Determine the [x, y] coordinate at the center of the cell enclosing the given text.  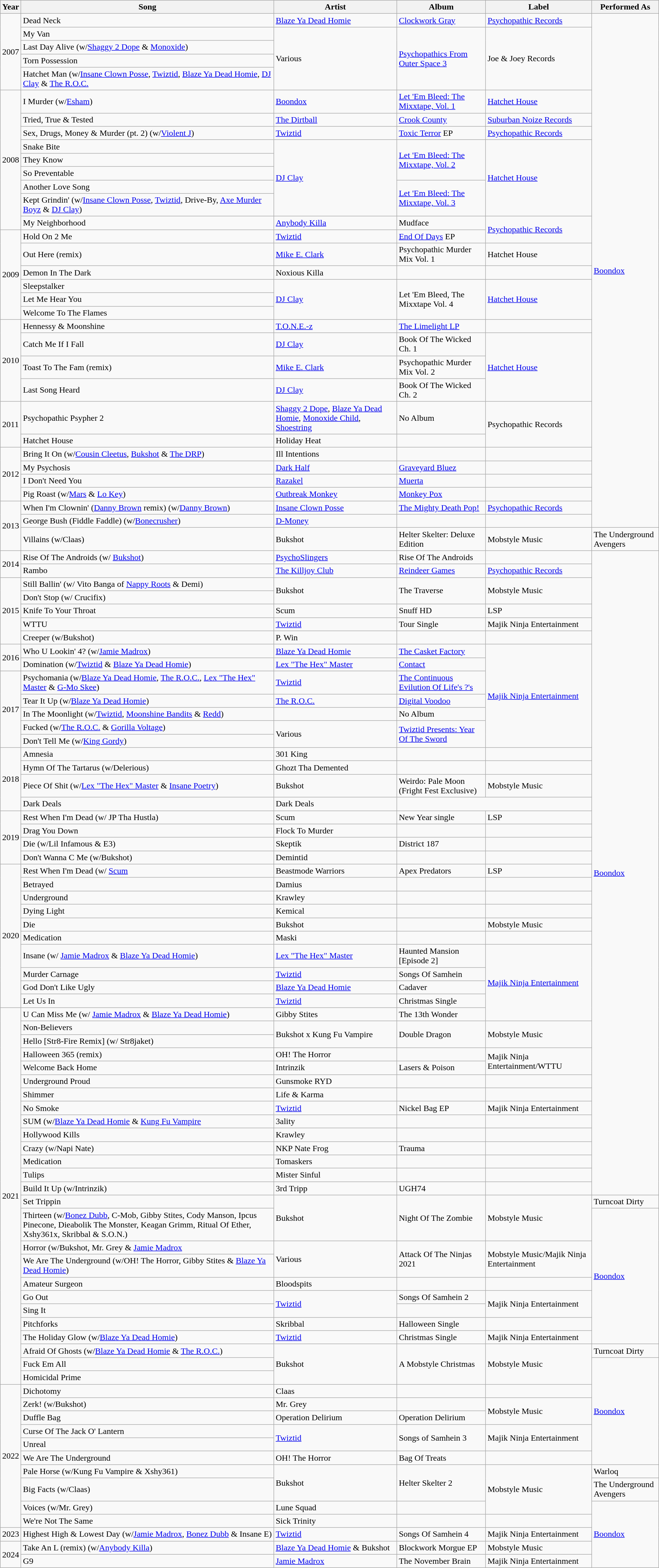
Digital Voodoo [441, 700]
My Neighborhood [148, 223]
Bloodspits [335, 1284]
Non-Believers [148, 1028]
PsychoSlingers [335, 557]
The Traverse [441, 591]
Hymn Of The Tartarus (w/Delerious) [148, 768]
Gibby Stites [335, 1014]
Lune Squad [335, 1507]
U Can Miss Me (w/ Jamie Madrox & Blaze Ya Dead Homie) [148, 1014]
Domination (w/Twiztid & Blaze Ya Dead Homie) [148, 664]
They Know [148, 160]
Pig Roast (w/Mars & Lo Key) [148, 494]
Knife To Your Throat [148, 611]
Amnesia [148, 754]
Don't Wanna C Me (w/Bukshot) [148, 857]
Lasers & Poison [441, 1068]
Bag Of Treats [441, 1458]
Psychopathics From Outer Space 3 [441, 58]
P. Win [335, 637]
Reindeer Games [441, 571]
Homicidal Prime [148, 1377]
2011 [11, 424]
Tried, True & Tested [148, 120]
Rambo [148, 571]
Die [148, 924]
Album [441, 7]
Tulips [148, 1175]
301 King [335, 754]
The Dirtball [335, 120]
Murder Carnage [148, 974]
Demon In The Dark [148, 273]
Clockwork Gray [441, 20]
SUM (w/Blaze Ya Dead Homie & Kung Fu Vampire [148, 1121]
Voices (w/Mr. Grey) [148, 1507]
Last Day Alive (w/Shaggy 2 Dope & Monoxide) [148, 47]
2023 [11, 1534]
Skribbal [335, 1324]
Artist [335, 7]
Set Trippin [148, 1202]
Songs of Samhein 3 [441, 1438]
3ality [335, 1121]
Bring It On (w/Cousin Cleetus, Bukshot & The DRP) [148, 454]
Psychopathic Murder Mix Vol. 1 [441, 255]
2021 [11, 1196]
2018 [11, 779]
Let 'Em Bleed: The Mixxtape, Vol. 3 [441, 198]
Another Love Song [148, 187]
Villains (w/Claas) [148, 539]
2014 [11, 564]
Flock To Murder [335, 831]
Holiday Heat [335, 440]
Hollywood Kills [148, 1135]
2016 [11, 658]
2013 [11, 526]
Psychopathic Murder Mix Vol. 2 [441, 367]
Toast To The Fam (remix) [148, 367]
Curse Of The Jack O' Lantern [148, 1431]
Demintid [335, 857]
Tour Single [441, 624]
Horror (w/Bukshot, Mr. Grey & Jamie Madrox [148, 1248]
District 187 [441, 844]
Shaggy 2 Dope, Blaze Ya Dead Homie, Monoxide Child, Shoestring [335, 418]
Psychopathic Psypher 2 [148, 418]
Big Facts (w/Claas) [148, 1490]
Book Of The Wicked Ch. 1 [441, 344]
Jamie Madrox [335, 1561]
Insane Clown Posse [335, 508]
Damius [335, 884]
Haunted Mansion [Episode 2] [441, 956]
A Mobstyle Christmas [441, 1364]
Ill Intentions [335, 454]
Pale Horse (w/Kung Fu Vampire & Xshy361) [148, 1471]
2010 [11, 360]
Muerta [441, 481]
D-Money [335, 521]
No Smoke [148, 1108]
NKP Nate Frog [335, 1148]
2008 [11, 160]
My Van [148, 34]
G9 [148, 1561]
Book Of The Wicked Ch. 2 [441, 390]
I Don't Need You [148, 481]
Song [148, 7]
Twiztid Presents: Year Of The Sword [441, 734]
Go Out [148, 1297]
Gunsmoke RYD [335, 1081]
Zerk! (w/Bukshot) [148, 1404]
Underground Proud [148, 1081]
Underground [148, 897]
Who U Lookin' 4? (w/Jamie Madrox) [148, 651]
Piece Of Shit (w/Lex "The Hex" Master & Insane Poetry) [148, 786]
Welcome To The Flames [148, 313]
Apex Predators [441, 871]
2024 [11, 1554]
Let Us In [148, 1001]
Drag You Down [148, 831]
Suburban Noize Records [539, 120]
The November Brain [441, 1561]
Attack Of The Ninjas 2021 [441, 1259]
Hold On 2 Me [148, 236]
Don't Stop (w/ Crucifix) [148, 597]
Fucked (w/The R.O.C. & Gorilla Voltage) [148, 728]
2019 [11, 837]
2012 [11, 474]
Halloween Single [441, 1324]
2022 [11, 1456]
Kept Grindin' (w/Insane Clown Posse, Twiztid, Drive-By, Axe Murder Boyz & DJ Clay) [148, 205]
Insane (w/ Jamie Madrox & Blaze Ya Dead Homie) [148, 956]
Sleepstalker [148, 286]
Rest When I'm Dead (w/ JP Tha Hustla) [148, 817]
New Year single [441, 817]
Claas [335, 1391]
Let 'Em Bleed: The Mixxtape, Vol. 1 [441, 101]
Blockwork Morgue EP [441, 1548]
Helter Skelter 2 [441, 1483]
Ghozt Tha Demented [335, 768]
Sing It [148, 1310]
Take An L (remix) (w/Anybody Killa) [148, 1548]
Anybody Killa [335, 223]
Unreal [148, 1445]
Dark Half [335, 468]
Last Song Heard [148, 390]
Dead Neck [148, 20]
Let 'Em Bleed, The Mixxtape Vol. 4 [441, 299]
Catch Me If I Fall [148, 344]
Sex, Drugs, Money & Murder (pt. 2) (w/Violent J) [148, 133]
Psychomania (w/Blaze Ya Dead Homie, The R.O.C., Lex "The Hex" Master & G-Mo Skee) [148, 683]
Performed As [625, 7]
God Don't Like Ugly [148, 988]
Cadaver [441, 988]
The Mighty Death Pop! [441, 508]
Mister Sinful [335, 1175]
Snuff HD [441, 611]
Tomaskers [335, 1162]
The R.O.C. [335, 700]
Dichotomy [148, 1391]
Nickel Bag EP [441, 1108]
Mudface [441, 223]
Build It Up (w/Intrinzik) [148, 1188]
Toxic Terror EP [441, 133]
Rest When I'm Dead (w/ Scum [148, 871]
Out Here (remix) [148, 255]
Songs Of Samhein 2 [441, 1297]
Let 'Em Bleed: The Mixxtape, Vol. 2 [441, 160]
Hennessy & Moonshine [148, 326]
Die (w/Lil Infamous & E3) [148, 844]
Songs Of Samhein [441, 974]
Fuck Em All [148, 1364]
Bukshot x Kung Fu Vampire [335, 1034]
We're Not The Same [148, 1521]
My Psychosis [148, 468]
Outbreak Monkey [335, 494]
Rise Of The Androids (w/ Bukshot) [148, 557]
Life & Karma [335, 1094]
George Bush (Fiddle Faddle) (w/Bonecrusher) [148, 521]
Mobstyle Music/Majik Ninja Entertainment [539, 1259]
Songs Of Samhein 4 [441, 1534]
Label [539, 7]
Don't Tell Me (w/King Gordy) [148, 741]
The 13th Wonder [441, 1014]
The Casket Factory [441, 651]
Halloween 365 (remix) [148, 1054]
Crazy (w/Napi Nate) [148, 1148]
Sick Trinity [335, 1521]
Highest High & Lowest Day (w/Jamie Madrox, Bonez Dubb & Insane E) [148, 1534]
Razakel [335, 481]
The Killjoy Club [335, 571]
Year [11, 7]
2007 [11, 52]
3rd Tripp [335, 1188]
We Are The Underground (w/OH! The Horror, Gibby Stites & Blaze Ya Dead Homie) [148, 1266]
Noxious Killa [335, 273]
Beastmode Warriors [335, 871]
Crook County [441, 120]
Joe & Joey Records [539, 58]
Amateur Surgeon [148, 1284]
2020 [11, 936]
Betrayed [148, 884]
Monkey Pox [441, 494]
We Are The Underground [148, 1458]
The Limelight LP [441, 326]
Night Of The Zombie [441, 1218]
Let Me Hear You [148, 299]
Hatchet Man (w/Insane Clown Posse, Twiztid, Blaze Ya Dead Homie, DJ Clay & The R.O.C. [148, 79]
Helter Skelter: Deluxe Edition [441, 539]
End Of Days EP [441, 236]
Majik Ninja Entertainment/WTTU [539, 1061]
Kemical [335, 911]
Shimmer [148, 1094]
So Preventable [148, 173]
UGH74 [441, 1188]
Hello [Str8-Fire Remix] (w/ Str8jaket) [148, 1041]
Afraid Of Ghosts (w/Blaze Ya Dead Homie & The R.O.C.) [148, 1351]
2015 [11, 611]
2009 [11, 274]
In The Moonlight (w/Twiztid, Moonshine Bandits & Redd) [148, 714]
2017 [11, 709]
Warloq [625, 1471]
Rise Of The Androids [441, 557]
Maski [335, 938]
The Continuous Evilution Of Life's ?'s [441, 683]
I Murder (w/Esham) [148, 101]
T.O.N.E.-z [335, 326]
Mr. Grey [335, 1404]
Trauma [441, 1148]
Intrinzik [335, 1068]
Graveyard Bluez [441, 468]
Pitchforks [148, 1324]
WTTU [148, 624]
Snake Bite [148, 146]
The Holiday Glow (w/Blaze Ya Dead Homie) [148, 1337]
Still Ballin' (w/ Vito Banga of Nappy Roots & Demi) [148, 584]
Dying Light [148, 911]
Blaze Ya Dead Homie & Bukshot [335, 1548]
Creeper (w/Bukshot) [148, 637]
Double Dragon [441, 1034]
When I'm Clownin' (Danny Brown remix) (w/Danny Brown) [148, 508]
Tear It Up (w/Blaze Ya Dead Homie) [148, 700]
Torn Possession [148, 61]
Skeptik [335, 844]
Welcome Back Home [148, 1068]
Duffle Bag [148, 1418]
Contact [441, 664]
Weirdo: Pale Moon (Fright Fest Exclusive) [441, 786]
